Identify which cell holds the provided text, then report its (x, y) central coordinate. 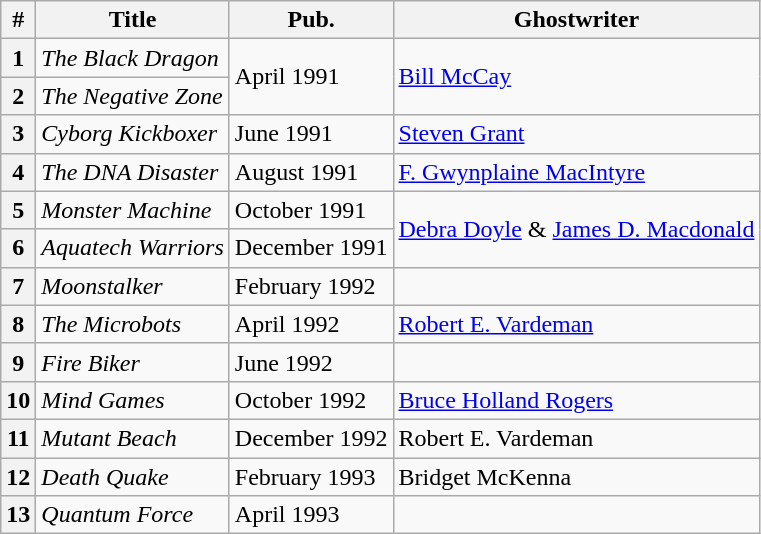
Bill McCay (576, 77)
Bridget McKenna (576, 477)
2 (18, 96)
Steven Grant (576, 134)
The Negative Zone (133, 96)
December 1991 (311, 248)
Debra Doyle & James D. Macdonald (576, 229)
February 1993 (311, 477)
Aquatech Warriors (133, 248)
# (18, 20)
February 1992 (311, 286)
April 1991 (311, 77)
13 (18, 515)
Cyborg Kickboxer (133, 134)
June 1991 (311, 134)
Bruce Holland Rogers (576, 400)
Quantum Force (133, 515)
Fire Biker (133, 362)
11 (18, 438)
The Black Dragon (133, 58)
Pub. (311, 20)
3 (18, 134)
June 1992 (311, 362)
April 1992 (311, 324)
10 (18, 400)
Monster Machine (133, 210)
Ghostwriter (576, 20)
Moonstalker (133, 286)
Mutant Beach (133, 438)
October 1992 (311, 400)
The Microbots (133, 324)
7 (18, 286)
8 (18, 324)
6 (18, 248)
Death Quake (133, 477)
October 1991 (311, 210)
August 1991 (311, 172)
4 (18, 172)
December 1992 (311, 438)
F. Gwynplaine MacIntyre (576, 172)
1 (18, 58)
12 (18, 477)
Title (133, 20)
9 (18, 362)
5 (18, 210)
April 1993 (311, 515)
The DNA Disaster (133, 172)
Mind Games (133, 400)
